Extract the (x, y) coordinate from the center of the cell holding the provided text.  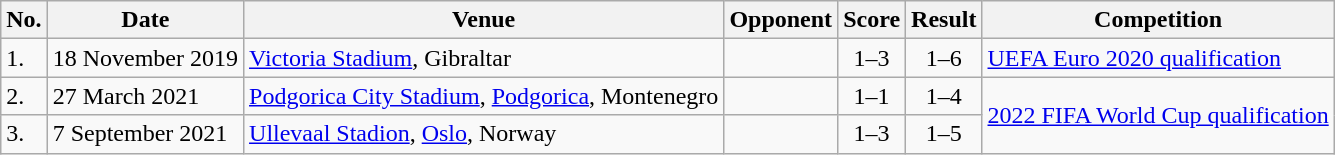
No. (24, 20)
7 September 2021 (145, 134)
Competition (1158, 20)
Victoria Stadium, Gibraltar (484, 58)
27 March 2021 (145, 96)
1. (24, 58)
1–1 (872, 96)
Opponent (781, 20)
Podgorica City Stadium, Podgorica, Montenegro (484, 96)
Result (944, 20)
2. (24, 96)
Venue (484, 20)
2022 FIFA World Cup qualification (1158, 115)
18 November 2019 (145, 58)
UEFA Euro 2020 qualification (1158, 58)
3. (24, 134)
1–5 (944, 134)
1–4 (944, 96)
Score (872, 20)
Date (145, 20)
Ullevaal Stadion, Oslo, Norway (484, 134)
1–6 (944, 58)
